Find where the given text appears and provide that cell's center as [x, y] coordinate. 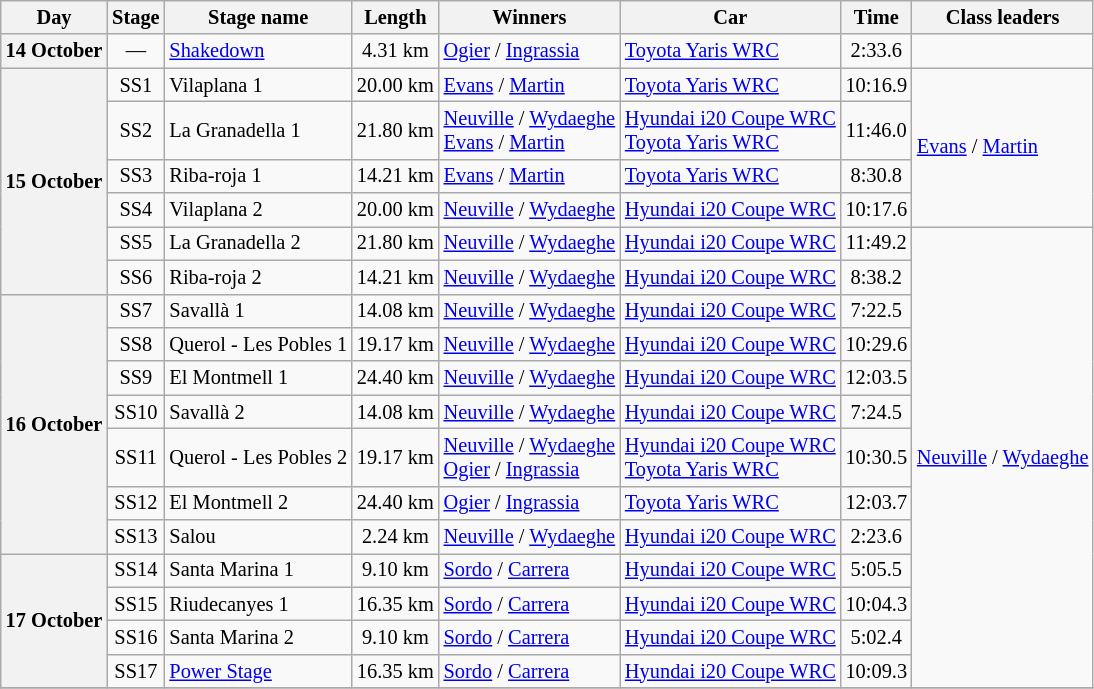
2:33.6 [876, 51]
Savallà 1 [258, 311]
8:30.8 [876, 176]
SS15 [136, 604]
7:24.5 [876, 412]
El Montmell 1 [258, 378]
SS12 [136, 503]
Power Stage [258, 671]
SS14 [136, 570]
Time [876, 17]
— [136, 51]
17 October [54, 620]
Riudecanyes 1 [258, 604]
11:49.2 [876, 243]
SS4 [136, 210]
10:29.6 [876, 344]
La Granadella 2 [258, 243]
Santa Marina 1 [258, 570]
14 October [54, 51]
10:17.6 [876, 210]
8:38.2 [876, 277]
SS13 [136, 537]
11:46.0 [876, 130]
Winners [530, 17]
SS16 [136, 637]
SS5 [136, 243]
Shakedown [258, 51]
Neuville / WydaegheEvans / Martin [530, 130]
Neuville / WydaegheOgier / Ingrassia [530, 457]
Stage name [258, 17]
10:30.5 [876, 457]
12:03.7 [876, 503]
SS9 [136, 378]
15 October [54, 181]
El Montmell 2 [258, 503]
Vilaplana 1 [258, 85]
La Granadella 1 [258, 130]
Length [396, 17]
Salou [258, 537]
Riba-roja 2 [258, 277]
Querol - Les Pobles 2 [258, 457]
5:05.5 [876, 570]
Santa Marina 2 [258, 637]
2:23.6 [876, 537]
Car [730, 17]
SS6 [136, 277]
Vilaplana 2 [258, 210]
SS17 [136, 671]
16 October [54, 424]
SS11 [136, 457]
SS8 [136, 344]
Stage [136, 17]
SS7 [136, 311]
5:02.4 [876, 637]
Savallà 2 [258, 412]
4.31 km [396, 51]
7:22.5 [876, 311]
2.24 km [396, 537]
Riba-roja 1 [258, 176]
10:16.9 [876, 85]
SS3 [136, 176]
12:03.5 [876, 378]
SS10 [136, 412]
SS2 [136, 130]
Class leaders [1002, 17]
10:09.3 [876, 671]
10:04.3 [876, 604]
Querol - Les Pobles 1 [258, 344]
SS1 [136, 85]
Day [54, 17]
